Provide the (x, y) coordinate of the cell's center where the given text is located.  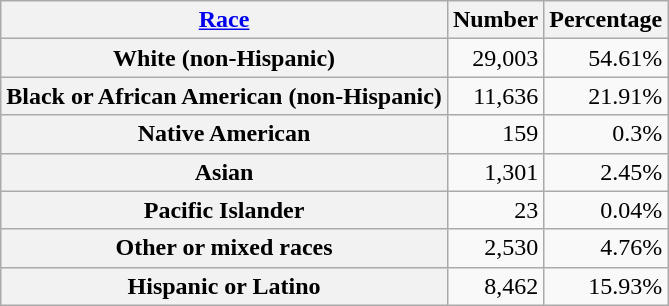
Asian (224, 172)
Pacific Islander (224, 210)
54.61% (606, 58)
Hispanic or Latino (224, 286)
15.93% (606, 286)
2,530 (495, 248)
11,636 (495, 96)
159 (495, 134)
Percentage (606, 20)
Number (495, 20)
21.91% (606, 96)
8,462 (495, 286)
2.45% (606, 172)
29,003 (495, 58)
4.76% (606, 248)
1,301 (495, 172)
0.3% (606, 134)
Native American (224, 134)
Other or mixed races (224, 248)
Race (224, 20)
0.04% (606, 210)
Black or African American (non-Hispanic) (224, 96)
White (non-Hispanic) (224, 58)
23 (495, 210)
